For the text-containing cell, return its midpoint in [x, y] coordinate format. 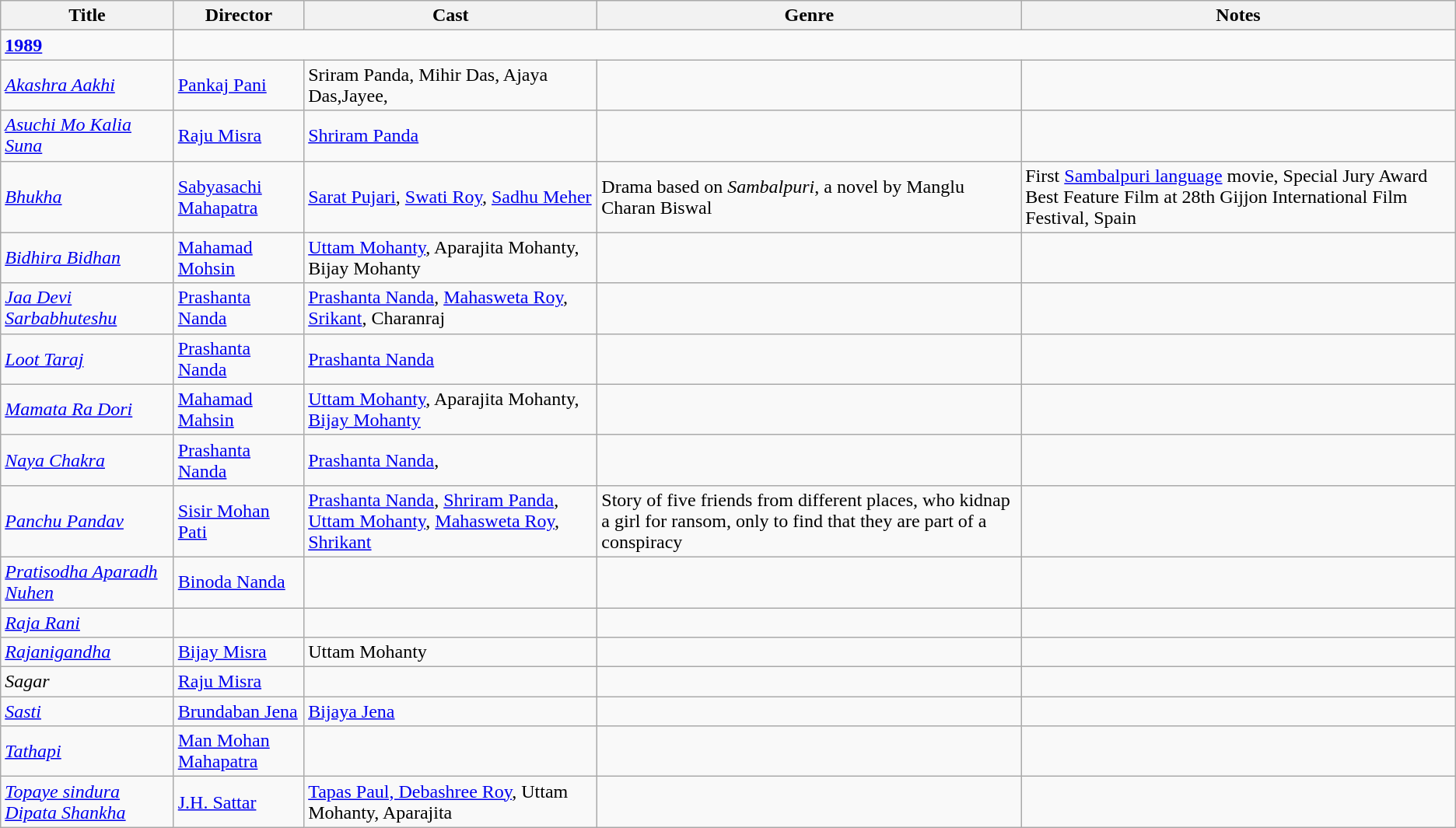
Rajanigandha [87, 652]
Man Mohan Mahapatra [238, 751]
Brundaban Jena [238, 711]
Mahamad Mohsin [238, 258]
Sabyasachi Mahapatra [238, 197]
Bhukha [87, 197]
Story of five friends from different places, who kidnap a girl for ransom, only to find that they are part of a conspiracy [809, 521]
Akashra Aakhi [87, 86]
Raja Rani [87, 623]
Sarat Pujari, Swati Roy, Sadhu Meher [451, 197]
Jaa Devi Sarbabhuteshu [87, 308]
Bijaya Jena [451, 711]
Mamata Ra Dori [87, 409]
Pratisodha Aparadh Nuhen [87, 582]
Mahamad Mahsin [238, 409]
Sisir Mohan Pati [238, 521]
Cast [451, 16]
Naya Chakra [87, 460]
Sasti [87, 711]
Topaye sindura Dipata Shankha [87, 802]
1989 [87, 45]
Bijay Misra [238, 652]
Uttam Mohanty [451, 652]
Panchu Pandav [87, 521]
Director [238, 16]
Genre [809, 16]
Tapas Paul, Debashree Roy, Uttam Mohanty, Aparajita [451, 802]
Shriram Panda [451, 135]
Bidhira Bidhan [87, 258]
Prashanta Nanda, Mahasweta Roy, Srikant, Charanraj [451, 308]
Binoda Nanda [238, 582]
Asuchi Mo Kalia Suna [87, 135]
Loot Taraj [87, 359]
Notes [1238, 16]
Sriram Panda, Mihir Das, Ajaya Das,Jayee, [451, 86]
Drama based on Sambalpuri, a novel by Manglu Charan Biswal [809, 197]
Prashanta Nanda, [451, 460]
Prashanta Nanda, Shriram Panda, Uttam Mohanty, Mahasweta Roy, Shrikant [451, 521]
Pankaj Pani [238, 86]
Title [87, 16]
Tathapi [87, 751]
J.H. Sattar [238, 802]
Sagar [87, 682]
First Sambalpuri language movie, Special Jury Award Best Feature Film at 28th Gijjon International Film Festival, Spain [1238, 197]
